Determine the (X, Y) coordinate at the center of the cell enclosing the given text.  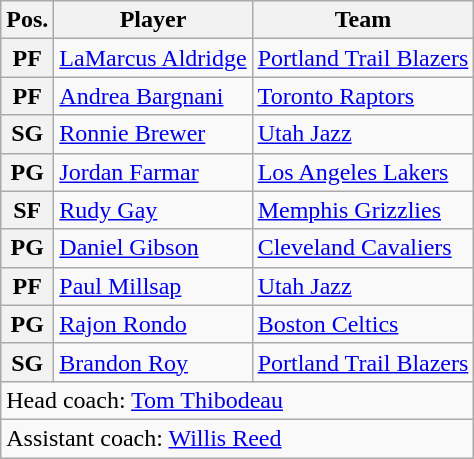
Brandon Roy (153, 362)
Daniel Gibson (153, 248)
Cleveland Cavaliers (363, 248)
Andrea Bargnani (153, 96)
Jordan Farmar (153, 172)
Assistant coach: Willis Reed (238, 438)
LaMarcus Aldridge (153, 58)
Team (363, 20)
SF (28, 210)
Rudy Gay (153, 210)
Player (153, 20)
Toronto Raptors (363, 96)
Memphis Grizzlies (363, 210)
Boston Celtics (363, 324)
Los Angeles Lakers (363, 172)
Pos. (28, 20)
Paul Millsap (153, 286)
Rajon Rondo (153, 324)
Ronnie Brewer (153, 134)
Head coach: Tom Thibodeau (238, 400)
